Detect which cell encompasses the target text, then output its [x, y] center coordinate. 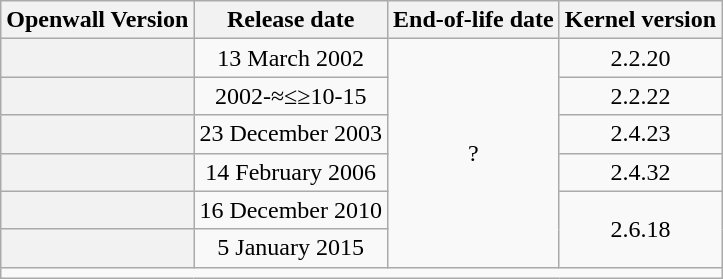
16 December 2010 [291, 210]
2.6.18 [640, 229]
13 March 2002 [291, 58]
2.4.23 [640, 134]
End-of-life date [474, 20]
Kernel version [640, 20]
2.4.32 [640, 172]
2.2.20 [640, 58]
23 December 2003 [291, 134]
2.2.22 [640, 96]
? [474, 153]
Release date [291, 20]
5 January 2015 [291, 248]
14 February 2006 [291, 172]
2002-≈≤≥10-15 [291, 96]
Openwall Version [98, 20]
